Detect which cell encompasses the target text, then output its [X, Y] center coordinate. 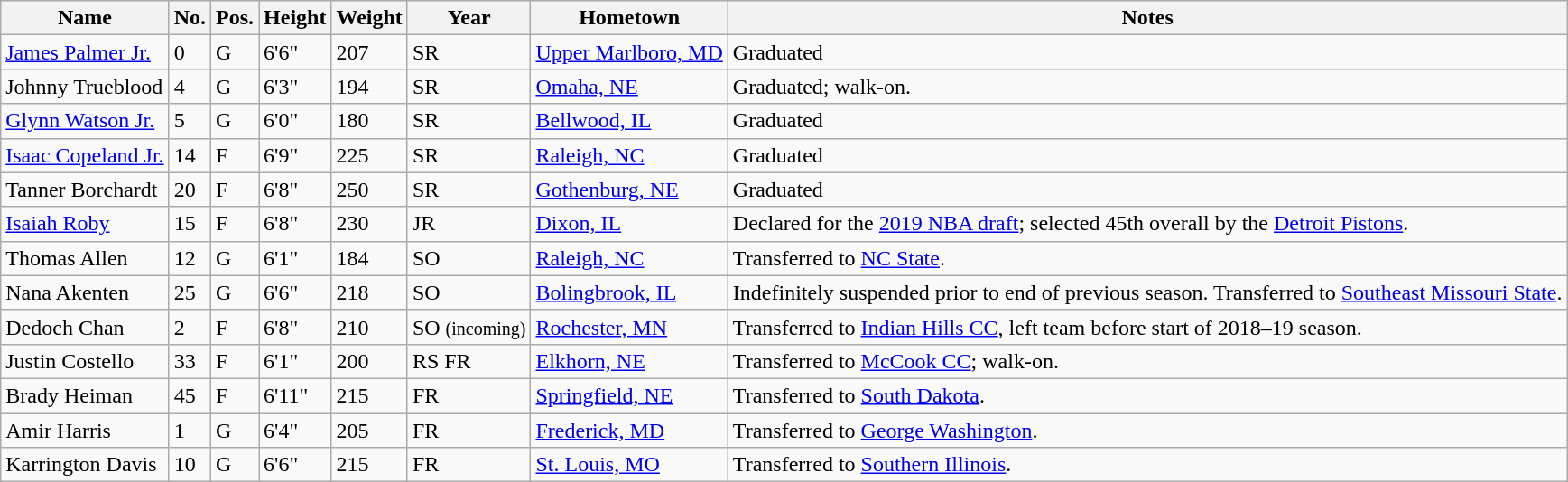
Notes [1147, 18]
St. Louis, MO [629, 465]
James Palmer Jr. [85, 52]
Dixon, IL [629, 224]
Declared for the 2019 NBA draft; selected 45th overall by the Detroit Pistons. [1147, 224]
Amir Harris [85, 431]
20 [190, 190]
Gothenburg, NE [629, 190]
Pos. [235, 18]
No. [190, 18]
Rochester, MN [629, 327]
6'0" [295, 121]
Dedoch Chan [85, 327]
Karrington Davis [85, 465]
6'9" [295, 155]
Transferred to NC State. [1147, 258]
Hometown [629, 18]
0 [190, 52]
Transferred to McCook CC; walk-on. [1147, 361]
Nana Akenten [85, 292]
Isaiah Roby [85, 224]
Year [469, 18]
200 [369, 361]
205 [369, 431]
207 [369, 52]
Transferred to Southern Illinois. [1147, 465]
1 [190, 431]
6'3" [295, 87]
Height [295, 18]
Isaac Copeland Jr. [85, 155]
6'11" [295, 395]
Thomas Allen [85, 258]
4 [190, 87]
Tanner Borchardt [85, 190]
Elkhorn, NE [629, 361]
230 [369, 224]
184 [369, 258]
6'4" [295, 431]
Omaha, NE [629, 87]
33 [190, 361]
218 [369, 292]
250 [369, 190]
10 [190, 465]
Graduated; walk-on. [1147, 87]
2 [190, 327]
15 [190, 224]
Transferred to Indian Hills CC, left team before start of 2018–19 season. [1147, 327]
JR [469, 224]
RS FR [469, 361]
Transferred to South Dakota. [1147, 395]
225 [369, 155]
Frederick, MD [629, 431]
Weight [369, 18]
Bolingbrook, IL [629, 292]
194 [369, 87]
Upper Marlboro, MD [629, 52]
Name [85, 18]
Johnny Trueblood [85, 87]
12 [190, 258]
Transferred to George Washington. [1147, 431]
Brady Heiman [85, 395]
Indefinitely suspended prior to end of previous season. Transferred to Southeast Missouri State. [1147, 292]
SO (incoming) [469, 327]
210 [369, 327]
Springfield, NE [629, 395]
25 [190, 292]
Glynn Watson Jr. [85, 121]
180 [369, 121]
45 [190, 395]
14 [190, 155]
5 [190, 121]
Justin Costello [85, 361]
Bellwood, IL [629, 121]
